Search for the cell housing the specified text and yield its [X, Y] center coordinate. 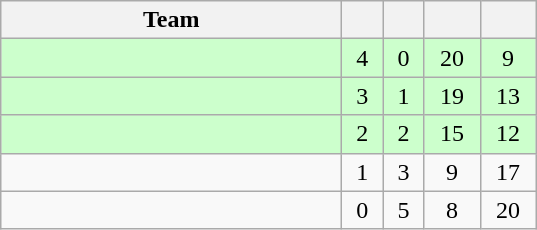
13 [508, 96]
12 [508, 134]
15 [452, 134]
8 [452, 210]
Team [172, 20]
19 [452, 96]
4 [362, 58]
17 [508, 172]
5 [404, 210]
